Search for the cell housing the specified text and yield its [x, y] center coordinate. 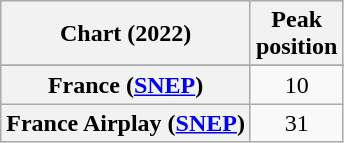
Chart (2022) [126, 34]
Peakposition [296, 34]
31 [296, 123]
France (SNEP) [126, 85]
France Airplay (SNEP) [126, 123]
10 [296, 85]
